Find where the given text appears and provide that cell's center as [X, Y] coordinate. 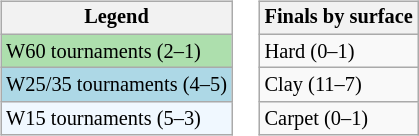
W15 tournaments (5–3) [116, 119]
Carpet (0–1) [339, 119]
Clay (11–7) [339, 85]
W60 tournaments (2–1) [116, 51]
Finals by surface [339, 18]
Legend [116, 18]
Hard (0–1) [339, 51]
W25/35 tournaments (4–5) [116, 85]
